Search for the cell housing the specified text and yield its (x, y) center coordinate. 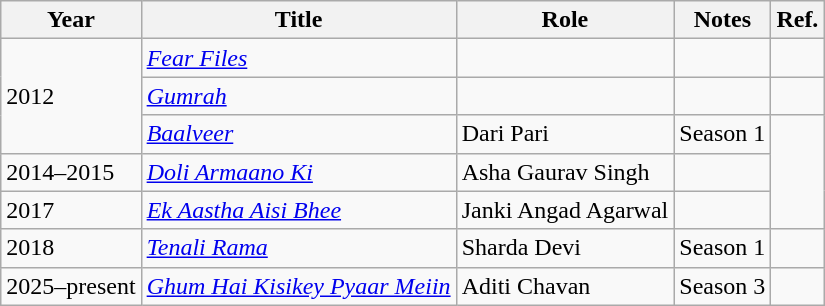
Ghum Hai Kisikey Pyaar Meiin (298, 286)
Aditi Chavan (565, 286)
2018 (71, 248)
Baalveer (298, 134)
2025–present (71, 286)
2017 (71, 210)
Sharda Devi (565, 248)
Janki Angad Agarwal (565, 210)
Doli Armaano Ki (298, 172)
Tenali Rama (298, 248)
Role (565, 20)
Asha Gaurav Singh (565, 172)
Ek Aastha Aisi Bhee (298, 210)
Title (298, 20)
Dari Pari (565, 134)
Ref. (798, 20)
Notes (722, 20)
Season 3 (722, 286)
Gumrah (298, 96)
Fear Files (298, 58)
2014–2015 (71, 172)
2012 (71, 96)
Year (71, 20)
